Locate the cell with the specified text and output its (X, Y) center coordinate. 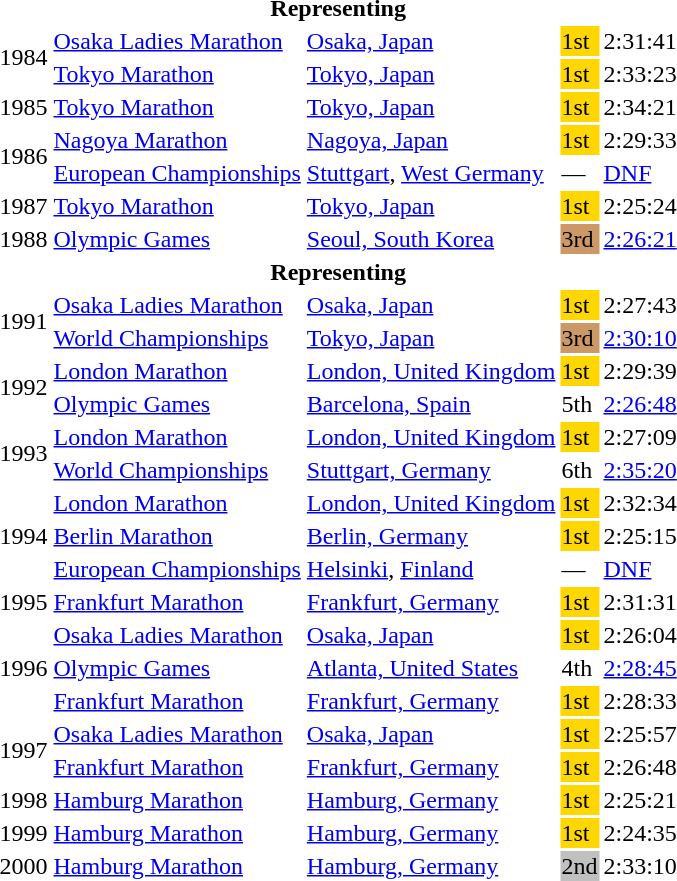
Seoul, South Korea (431, 239)
Atlanta, United States (431, 668)
Berlin, Germany (431, 536)
Barcelona, Spain (431, 404)
Helsinki, Finland (431, 569)
Berlin Marathon (177, 536)
6th (580, 470)
Nagoya, Japan (431, 140)
2nd (580, 866)
Stuttgart, West Germany (431, 173)
Stuttgart, Germany (431, 470)
4th (580, 668)
Nagoya Marathon (177, 140)
5th (580, 404)
